Return (X, Y) of the center of cell containing provided text 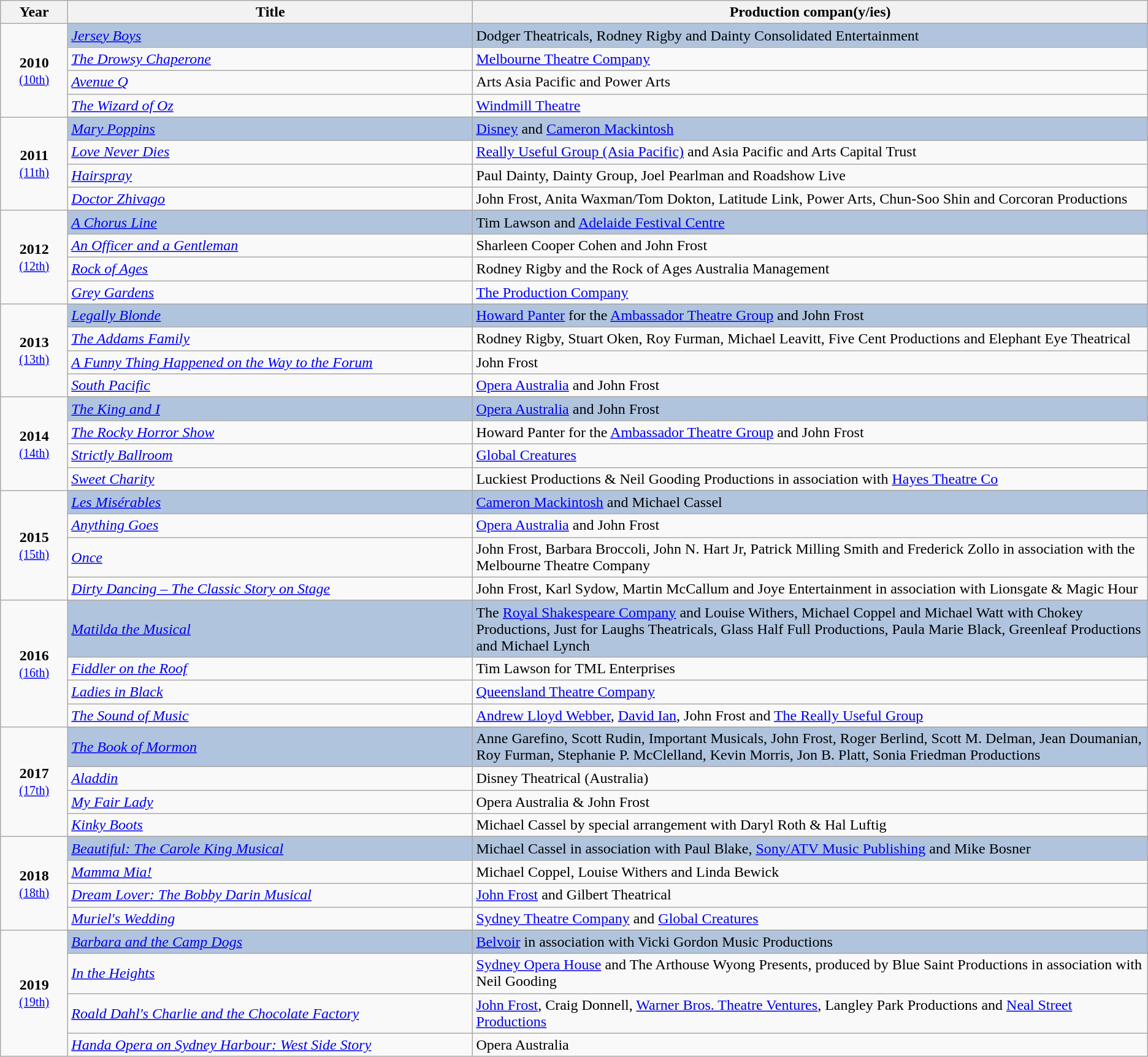
Sydney Theatre Company and Global Creatures (810, 918)
A Funny Thing Happened on the Way to the Forum (270, 362)
Fiddler on the Roof (270, 668)
The King and I (270, 409)
Dodger Theatricals, Rodney Rigby and Dainty Consolidated Entertainment (810, 36)
Muriel's Wedding (270, 918)
Opera Australia (810, 1045)
John Frost, Barbara Broccoli, John N. Hart Jr, Patrick Milling Smith and Frederick Zollo in association with the Melbourne Theatre Company (810, 557)
Hairspray (270, 175)
2011(11th) (34, 164)
Tim Lawson and Adelaide Festival Centre (810, 222)
2018(18th) (34, 883)
Ladies in Black (270, 692)
South Pacific (270, 386)
Doctor Zhivago (270, 199)
The Production Company (810, 292)
Tim Lawson for TML Enterprises (810, 668)
Anything Goes (270, 525)
Really Useful Group (Asia Pacific) and Asia Pacific and Arts Capital Trust (810, 152)
Once (270, 557)
John Frost, Anita Waxman/Tom Dokton, Latitude Link, Power Arts, Chun-Soo Shin and Corcoran Productions (810, 199)
Michael Coppel, Louise Withers and Linda Bewick (810, 872)
Barbara and the Camp Dogs (270, 942)
Luckiest Productions & Neil Gooding Productions in association with Hayes Theatre Co (810, 479)
Disney and Cameron Mackintosh (810, 129)
Mamma Mia! (270, 872)
A Chorus Line (270, 222)
Melbourne Theatre Company (810, 59)
Jersey Boys (270, 36)
Year (34, 12)
Rodney Rigby and the Rock of Ages Australia Management (810, 269)
Kinky Boots (270, 825)
Belvoir in association with Vicki Gordon Music Productions (810, 942)
2016(16th) (34, 663)
John Frost and Gilbert Theatrical (810, 895)
2019(19th) (34, 993)
The Sound of Music (270, 715)
Matilda the Musical (270, 628)
2013(13th) (34, 351)
An Officer and a Gentleman (270, 245)
Sweet Charity (270, 479)
Sharleen Cooper Cohen and John Frost (810, 245)
Legally Blonde (270, 316)
Mary Poppins (270, 129)
Beautiful: The Carole King Musical (270, 849)
Handa Opera on Sydney Harbour: West Side Story (270, 1045)
In the Heights (270, 974)
Dirty Dancing – The Classic Story on Stage (270, 589)
Rock of Ages (270, 269)
Windmill Theatre (810, 105)
Title (270, 12)
My Fair Lady (270, 802)
Arts Asia Pacific and Power Arts (810, 82)
John Frost, Craig Donnell, Warner Bros. Theatre Ventures, Langley Park Productions and Neal Street Productions (810, 1013)
Global Creatures (810, 456)
Dream Lover: The Bobby Darin Musical (270, 895)
Michael Cassel in association with Paul Blake, Sony/ATV Music Publishing and Mike Bosner (810, 849)
2017(17th) (34, 782)
Rodney Rigby, Stuart Oken, Roy Furman, Michael Leavitt, Five Cent Productions and Elephant Eye Theatrical (810, 339)
Opera Australia & John Frost (810, 802)
Disney Theatrical (Australia) (810, 779)
The Drowsy Chaperone (270, 59)
Andrew Lloyd Webber, David Ian, John Frost and The Really Useful Group (810, 715)
Cameron Mackintosh and Michael Cassel (810, 502)
Grey Gardens (270, 292)
Paul Dainty, Dainty Group, Joel Pearlman and Roadshow Live (810, 175)
Love Never Dies (270, 152)
John Frost, Karl Sydow, Martin McCallum and Joye Entertainment in association with Lionsgate & Magic Hour (810, 589)
2015(15th) (34, 546)
John Frost (810, 362)
Strictly Ballroom (270, 456)
Production compan(y/ies) (810, 12)
Aladdin (270, 779)
The Rocky Horror Show (270, 432)
The Book of Mormon (270, 747)
2014(14th) (34, 444)
2010(10th) (34, 71)
Sydney Opera House and The Arthouse Wyong Presents, produced by Blue Saint Productions in association with Neil Gooding (810, 974)
Les Misérables (270, 502)
Avenue Q (270, 82)
Roald Dahl's Charlie and the Chocolate Factory (270, 1013)
2012(12th) (34, 257)
Queensland Theatre Company (810, 692)
Michael Cassel by special arrangement with Daryl Roth & Hal Luftig (810, 825)
The Addams Family (270, 339)
The Wizard of Oz (270, 105)
